Scan for the cell matching the given text and deliver its (X, Y) coordinate at center. 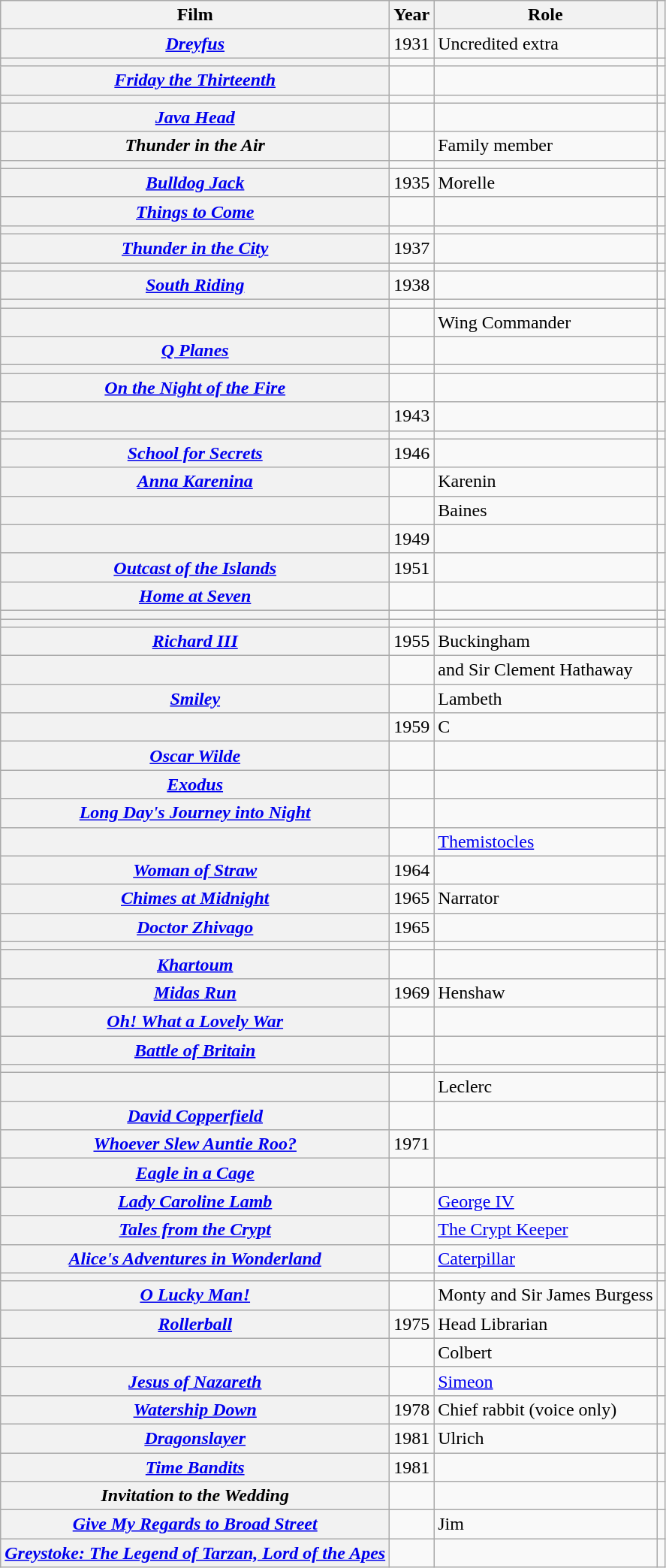
Home at Seven (195, 596)
Richard III (195, 642)
Outcast of the Islands (195, 567)
Leclerc (545, 1087)
Karenin (545, 482)
Role (545, 15)
1964 (411, 870)
The Crypt Keeper (545, 1230)
Rollerball (195, 1324)
Woman of Straw (195, 870)
Monty and Sir James Burgess (545, 1295)
David Copperfield (195, 1116)
1935 (411, 183)
Khartoum (195, 964)
Q Planes (195, 351)
Thunder in the Air (195, 146)
1959 (411, 727)
Battle of Britain (195, 1050)
1931 (411, 44)
Jesus of Nazareth (195, 1381)
1946 (411, 453)
1951 (411, 567)
Doctor Zhivago (195, 927)
Friday the Thirteenth (195, 80)
O Lucky Man! (195, 1295)
1949 (411, 539)
Jim (545, 1524)
Head Librarian (545, 1324)
Oh! What a Lovely War (195, 1021)
Wing Commander (545, 322)
Caterpillar (545, 1258)
1971 (411, 1144)
C (545, 727)
Baines (545, 510)
Midas Run (195, 992)
On the Night of the Fire (195, 388)
Tales from the Crypt (195, 1230)
Things to Come (195, 211)
Ulrich (545, 1438)
1938 (411, 286)
Give My Regards to Broad Street (195, 1524)
Time Bandits (195, 1467)
Themistocles (545, 841)
Thunder in the City (195, 248)
1955 (411, 642)
South Riding (195, 286)
1975 (411, 1324)
1937 (411, 248)
Anna Karenina (195, 482)
1978 (411, 1409)
Family member (545, 146)
Henshaw (545, 992)
Year (411, 15)
School for Secrets (195, 453)
1943 (411, 416)
Eagle in a Cage (195, 1173)
Uncredited extra (545, 44)
1969 (411, 992)
Long Day's Journey into Night (195, 813)
Whoever Slew Auntie Roo? (195, 1144)
Smiley (195, 699)
Greystoke: The Legend of Tarzan, Lord of the Apes (195, 1553)
and Sir Clement Hathaway (545, 670)
Lambeth (545, 699)
Dreyfus (195, 44)
Chief rabbit (voice only) (545, 1409)
Exodus (195, 784)
Chimes at Midnight (195, 899)
Morelle (545, 183)
Java Head (195, 117)
Film (195, 15)
Oscar Wilde (195, 756)
Lady Caroline Lamb (195, 1201)
George IV (545, 1201)
Bulldog Jack (195, 183)
Colbert (545, 1352)
Narrator (545, 899)
Invitation to the Wedding (195, 1496)
Alice's Adventures in Wonderland (195, 1258)
Simeon (545, 1381)
Buckingham (545, 642)
Watership Down (195, 1409)
Dragonslayer (195, 1438)
